From the cell containing the given text, extract its center point as (X, Y) coordinate. 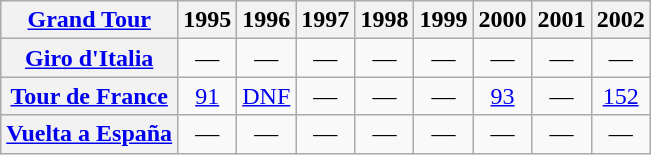
1998 (384, 20)
Tour de France (90, 96)
Grand Tour (90, 20)
2001 (562, 20)
Vuelta a España (90, 134)
93 (502, 96)
2000 (502, 20)
1996 (266, 20)
1999 (444, 20)
DNF (266, 96)
2002 (620, 20)
Giro d'Italia (90, 58)
1997 (326, 20)
152 (620, 96)
91 (208, 96)
1995 (208, 20)
